Scan for the cell matching the given text and deliver its (X, Y) coordinate at center. 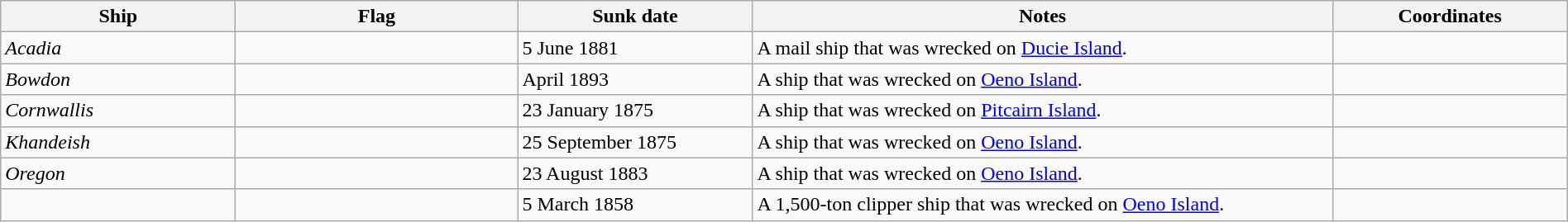
Bowdon (118, 79)
5 March 1858 (635, 205)
23 January 1875 (635, 111)
25 September 1875 (635, 142)
Coordinates (1450, 17)
Cornwallis (118, 111)
Oregon (118, 173)
5 June 1881 (635, 48)
A 1,500-ton clipper ship that was wrecked on Oeno Island. (1042, 205)
Sunk date (635, 17)
A mail ship that was wrecked on Ducie Island. (1042, 48)
Khandeish (118, 142)
A ship that was wrecked on Pitcairn Island. (1042, 111)
Flag (377, 17)
23 August 1883 (635, 173)
Notes (1042, 17)
April 1893 (635, 79)
Ship (118, 17)
Acadia (118, 48)
